From the cell containing the given text, extract its center point as (X, Y) coordinate. 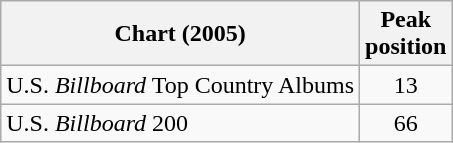
Peakposition (406, 34)
U.S. Billboard 200 (180, 123)
Chart (2005) (180, 34)
13 (406, 85)
U.S. Billboard Top Country Albums (180, 85)
66 (406, 123)
